For the text-containing cell, return its midpoint in [X, Y] coordinate format. 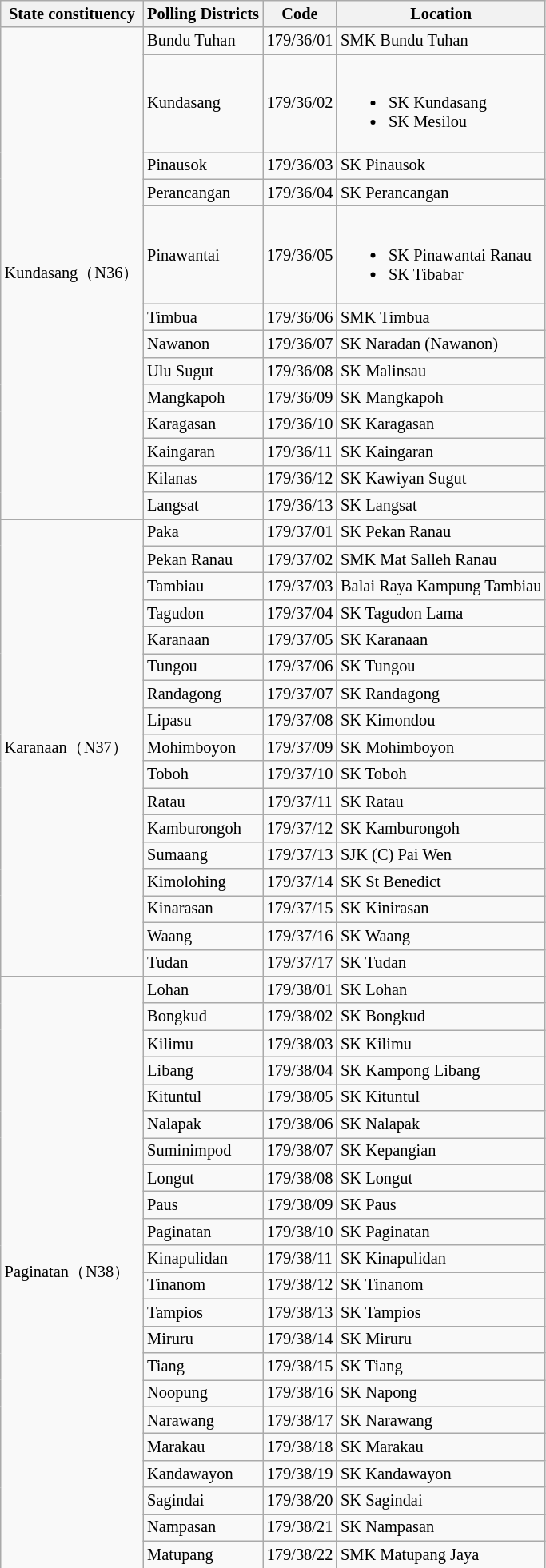
Lipasu [203, 721]
SK Tampios [441, 1312]
Mangkapoh [203, 398]
SK Kilimu [441, 1044]
179/37/10 [300, 774]
SK Kepangian [441, 1151]
Longut [203, 1178]
SK Perancangan [441, 193]
179/37/08 [300, 721]
179/38/08 [300, 1178]
Pinausok [203, 165]
SK Nalapak [441, 1124]
179/37/14 [300, 882]
SMK Mat Salleh Ranau [441, 559]
Balai Raya Kampung Tambiau [441, 586]
Pinawantai [203, 254]
SK Pekan Ranau [441, 532]
Sumaang [203, 855]
Bongkud [203, 1017]
179/38/19 [300, 1474]
Narawang [203, 1420]
SK Nampasan [441, 1527]
SK Tudan [441, 963]
SMK Matupang Jaya [441, 1554]
SK Paginatan [441, 1232]
179/36/08 [300, 371]
SK Kampong Libang [441, 1070]
SK Tiang [441, 1366]
179/36/03 [300, 165]
Kandawayon [203, 1474]
SK Sagindai [441, 1501]
179/36/06 [300, 317]
179/37/03 [300, 586]
179/36/10 [300, 424]
Ratau [203, 802]
SK Kimondou [441, 721]
179/37/05 [300, 640]
SK Narawang [441, 1420]
179/37/01 [300, 532]
179/36/13 [300, 505]
Suminimpod [203, 1151]
SK Naradan (Nawanon) [441, 344]
179/36/12 [300, 479]
Ulu Sugut [203, 371]
179/37/09 [300, 747]
179/38/05 [300, 1097]
SK Kinapulidan [441, 1259]
Tampios [203, 1312]
SK Kinirasan [441, 909]
179/36/05 [300, 254]
Mohimboyon [203, 747]
SK Karagasan [441, 424]
Nampasan [203, 1527]
179/36/09 [300, 398]
Karanaan [203, 640]
179/37/06 [300, 667]
179/38/22 [300, 1554]
SK Toboh [441, 774]
SK Bongkud [441, 1017]
Kilanas [203, 479]
Langsat [203, 505]
SK Ratau [441, 802]
179/38/20 [300, 1501]
SK Lohan [441, 989]
Polling Districts [203, 14]
SK Kamburongoh [441, 828]
SK St Benedict [441, 882]
SK Kandawayon [441, 1474]
179/38/12 [300, 1285]
Kinarasan [203, 909]
Sagindai [203, 1501]
SK Miruru [441, 1339]
179/38/07 [300, 1151]
Kituntul [203, 1097]
Miruru [203, 1339]
Code [300, 14]
179/38/16 [300, 1393]
SK Napong [441, 1393]
Kinapulidan [203, 1259]
179/36/01 [300, 41]
179/38/09 [300, 1204]
179/38/06 [300, 1124]
Waang [203, 936]
179/38/01 [300, 989]
Randagong [203, 694]
SK Paus [441, 1204]
179/38/04 [300, 1070]
SK Kaingaran [441, 452]
Marakau [203, 1447]
179/37/07 [300, 694]
SK Tinanom [441, 1285]
Tagudon [203, 613]
Timbua [203, 317]
State constituency [72, 14]
179/36/07 [300, 344]
Location [441, 14]
SK Marakau [441, 1447]
SK Randagong [441, 694]
Kamburongoh [203, 828]
SK Waang [441, 936]
SMK Timbua [441, 317]
Paus [203, 1204]
Matupang [203, 1554]
179/38/14 [300, 1339]
Kundasang [203, 103]
179/38/13 [300, 1312]
SK Mohimboyon [441, 747]
179/37/11 [300, 802]
179/37/02 [300, 559]
SK KundasangSK Mesilou [441, 103]
Paginatan [203, 1232]
SK Malinsau [441, 371]
179/38/15 [300, 1366]
179/36/11 [300, 452]
179/37/13 [300, 855]
Paka [203, 532]
Paginatan（N38） [72, 1272]
179/38/21 [300, 1527]
179/36/02 [300, 103]
SK Kituntul [441, 1097]
179/38/10 [300, 1232]
Tungou [203, 667]
SK Tagudon Lama [441, 613]
179/38/17 [300, 1420]
179/37/17 [300, 963]
Kimolohing [203, 882]
SK Langsat [441, 505]
SK Longut [441, 1178]
Kundasang（N36） [72, 273]
Nawanon [203, 344]
179/37/12 [300, 828]
SMK Bundu Tuhan [441, 41]
SK Tungou [441, 667]
Toboh [203, 774]
SK Karanaan [441, 640]
Libang [203, 1070]
Noopung [203, 1393]
179/37/16 [300, 936]
SK Pinawantai RanauSK Tibabar [441, 254]
Tudan [203, 963]
179/38/03 [300, 1044]
Karagasan [203, 424]
SK Kawiyan Sugut [441, 479]
Karanaan（N37） [72, 747]
Perancangan [203, 193]
179/38/11 [300, 1259]
SJK (C) Pai Wen [441, 855]
Kaingaran [203, 452]
SK Mangkapoh [441, 398]
Tinanom [203, 1285]
Pekan Ranau [203, 559]
Nalapak [203, 1124]
Tiang [203, 1366]
179/38/18 [300, 1447]
Kilimu [203, 1044]
179/36/04 [300, 193]
Bundu Tuhan [203, 41]
Lohan [203, 989]
179/37/15 [300, 909]
SK Pinausok [441, 165]
Tambiau [203, 586]
179/37/04 [300, 613]
179/38/02 [300, 1017]
